Capture the cell that displays the provided text and extract its [x, y] central coordinate. 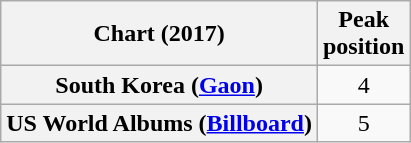
Peakposition [363, 34]
5 [363, 123]
US World Albums (Billboard) [160, 123]
Chart (2017) [160, 34]
South Korea (Gaon) [160, 85]
4 [363, 85]
